For the text-containing cell, return its midpoint in (x, y) coordinate format. 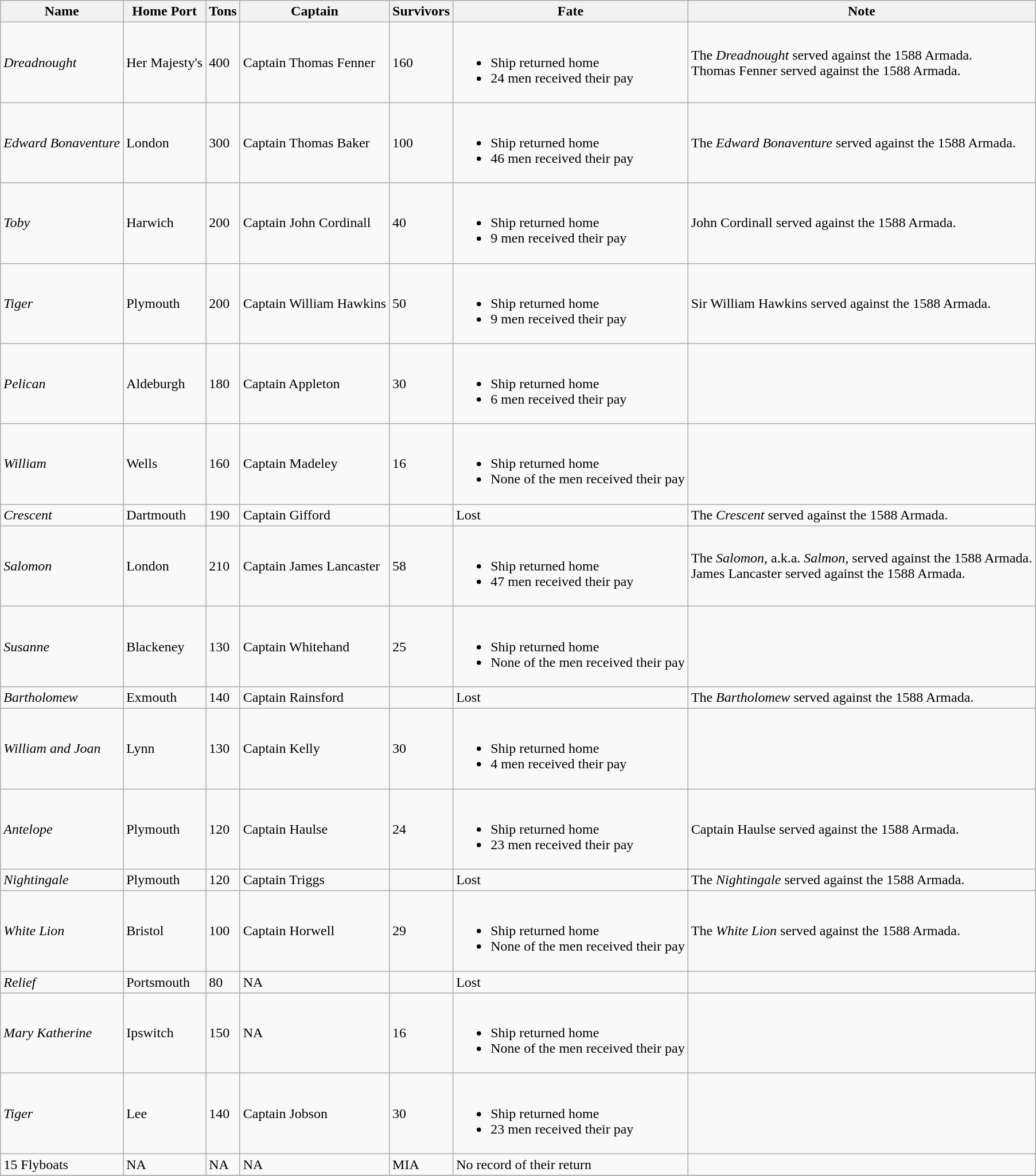
Nightingale (62, 880)
MIA (421, 1165)
400 (223, 62)
Captain Jobson (314, 1114)
Ship returned home46 men received their pay (571, 143)
The Salomon, a.k.a. Salmon, served against the 1588 Armada.James Lancaster served against the 1588 Armada. (862, 566)
Wells (165, 464)
Captain (314, 11)
Harwich (165, 223)
Fate (571, 11)
Sir William Hawkins served against the 1588 Armada. (862, 303)
Bristol (165, 931)
Ship returned home47 men received their pay (571, 566)
The Edward Bonaventure served against the 1588 Armada. (862, 143)
Captain Madeley (314, 464)
The Crescent served against the 1588 Armada. (862, 515)
Tons (223, 11)
Captain Rainsford (314, 697)
Captain Haulse (314, 829)
Captain John Cordinall (314, 223)
180 (223, 384)
The White Lion served against the 1588 Armada. (862, 931)
William (62, 464)
15 Flyboats (62, 1165)
William and Joan (62, 748)
Ipswitch (165, 1033)
25 (421, 646)
Captain William Hawkins (314, 303)
Portsmouth (165, 982)
No record of their return (571, 1165)
Her Majesty's (165, 62)
190 (223, 515)
Ship returned home24 men received their pay (571, 62)
Ship returned home4 men received their pay (571, 748)
Aldeburgh (165, 384)
29 (421, 931)
300 (223, 143)
Mary Katherine (62, 1033)
Exmouth (165, 697)
Captain Triggs (314, 880)
Captain James Lancaster (314, 566)
Captain Gifford (314, 515)
58 (421, 566)
Dreadnought (62, 62)
Captain Haulse served against the 1588 Armada. (862, 829)
Captain Horwell (314, 931)
The Dreadnought served against the 1588 Armada.Thomas Fenner served against the 1588 Armada. (862, 62)
Ship returned home6 men received their pay (571, 384)
Relief (62, 982)
80 (223, 982)
Captain Thomas Fenner (314, 62)
The Nightingale served against the 1588 Armada. (862, 880)
Name (62, 11)
50 (421, 303)
Home Port (165, 11)
White Lion (62, 931)
Bartholomew (62, 697)
Crescent (62, 515)
Edward Bonaventure (62, 143)
Blackeney (165, 646)
24 (421, 829)
40 (421, 223)
Captain Whitehand (314, 646)
John Cordinall served against the 1588 Armada. (862, 223)
Antelope (62, 829)
Note (862, 11)
Susanne (62, 646)
Captain Thomas Baker (314, 143)
Captain Kelly (314, 748)
210 (223, 566)
The Bartholomew served against the 1588 Armada. (862, 697)
Lynn (165, 748)
Pelican (62, 384)
Toby (62, 223)
Dartmouth (165, 515)
Lee (165, 1114)
Salomon (62, 566)
Captain Appleton (314, 384)
Survivors (421, 11)
150 (223, 1033)
